Return [x, y] of the center of cell containing provided text 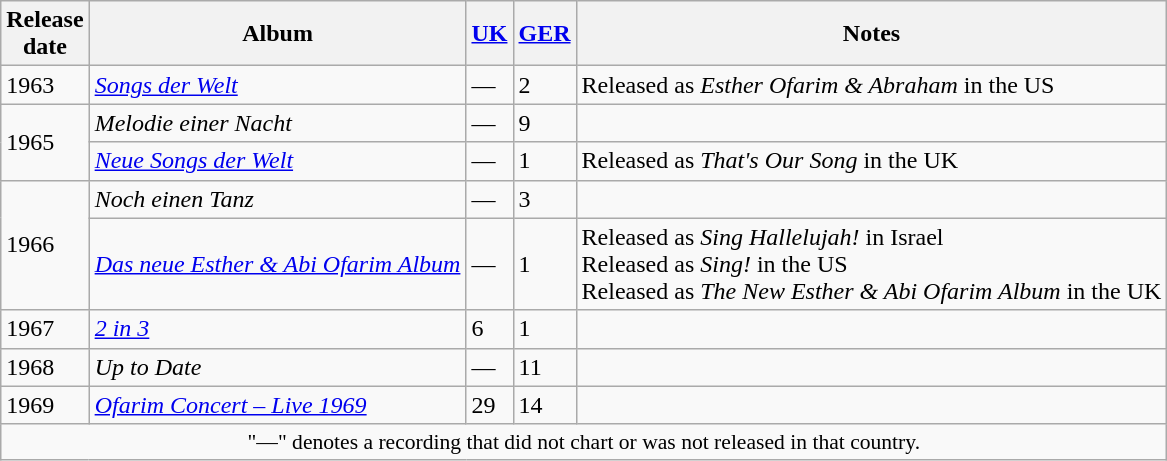
Releasedate [45, 34]
2 [544, 85]
Neue Songs der Welt [278, 161]
GER [544, 34]
6 [490, 329]
Melodie einer Nacht [278, 123]
Das neue Esther & Abi Ofarim Album [278, 264]
2 in 3 [278, 329]
9 [544, 123]
Noch einen Tanz [278, 199]
Released as Esther Ofarim & Abraham in the US [872, 85]
Released as That's Our Song in the UK [872, 161]
3 [544, 199]
1965 [45, 142]
Released as Sing Hallelujah! in IsraelReleased as Sing! in the USReleased as The New Esther & Abi Ofarim Album in the UK [872, 264]
UK [490, 34]
Album [278, 34]
14 [544, 405]
Ofarim Concert – Live 1969 [278, 405]
1969 [45, 405]
1966 [45, 245]
Songs der Welt [278, 85]
1968 [45, 367]
1967 [45, 329]
1963 [45, 85]
11 [544, 367]
Notes [872, 34]
Up to Date [278, 367]
29 [490, 405]
"—" denotes a recording that did not chart or was not released in that country. [584, 442]
